Determine the (X, Y) coordinate at the center of the cell enclosing the given text.  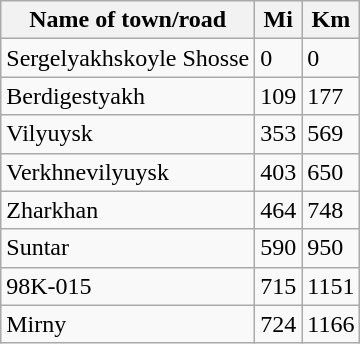
715 (278, 286)
98K-015 (128, 286)
Mi (278, 20)
Vilyuysk (128, 134)
Km (331, 20)
569 (331, 134)
1166 (331, 324)
Name of town/road (128, 20)
Mirny (128, 324)
1151 (331, 286)
464 (278, 210)
177 (331, 96)
650 (331, 172)
950 (331, 248)
Verkhnevilyuysk (128, 172)
Sergelyakhskoyle Shosse (128, 58)
Suntar (128, 248)
748 (331, 210)
590 (278, 248)
Berdigestyakh (128, 96)
403 (278, 172)
109 (278, 96)
724 (278, 324)
Zharkhan (128, 210)
353 (278, 134)
